For the text-containing cell, return its midpoint in (X, Y) coordinate format. 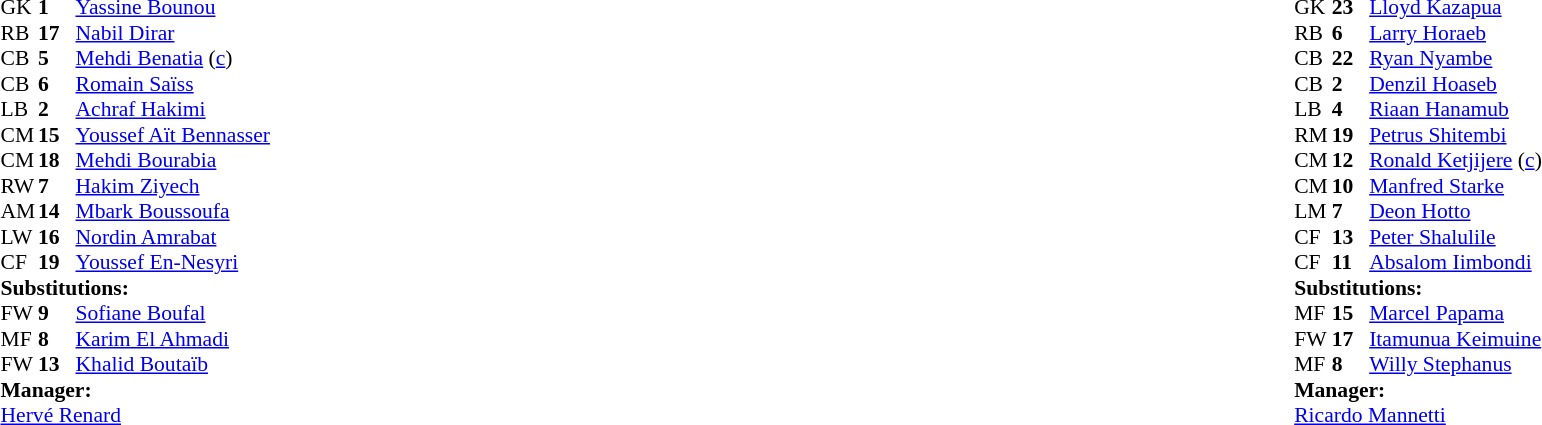
Itamunua Keimuine (1456, 339)
Youssef En-Nesyri (173, 263)
Deon Hotto (1456, 211)
Mbark Boussoufa (173, 211)
9 (57, 313)
10 (1351, 186)
Absalom Iimbondi (1456, 263)
5 (57, 59)
14 (57, 211)
Sofiane Boufal (173, 313)
Romain Saïss (173, 84)
Willy Stephanus (1456, 365)
12 (1351, 161)
Peter Shalulile (1456, 237)
LM (1313, 211)
RM (1313, 135)
Mehdi Bourabia (173, 161)
Youssef Aït Bennasser (173, 135)
LW (19, 237)
22 (1351, 59)
Khalid Boutaïb (173, 365)
Petrus Shitembi (1456, 135)
AM (19, 211)
Hakim Ziyech (173, 186)
Mehdi Benatia (c) (173, 59)
4 (1351, 109)
11 (1351, 263)
Marcel Papama (1456, 313)
Nordin Amrabat (173, 237)
Denzil Hoaseb (1456, 84)
18 (57, 161)
Larry Horaeb (1456, 33)
Ronald Ketjijere (c) (1456, 161)
Ryan Nyambe (1456, 59)
16 (57, 237)
Riaan Hanamub (1456, 109)
Achraf Hakimi (173, 109)
Karim El Ahmadi (173, 339)
Manfred Starke (1456, 186)
RW (19, 186)
Nabil Dirar (173, 33)
